Locate the cell with the specified text and output its (x, y) center coordinate. 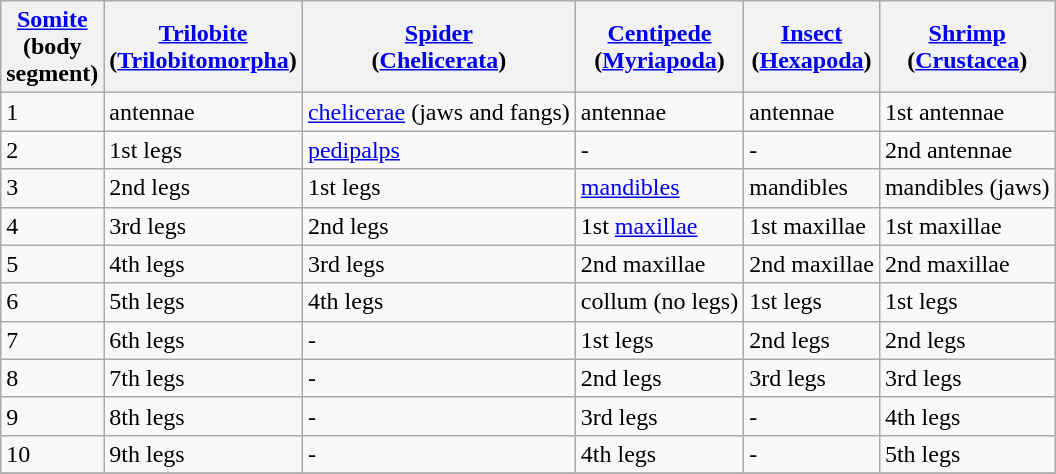
Somite(bodysegment) (52, 47)
pedipalps (438, 150)
chelicerae (jaws and fangs) (438, 112)
4 (52, 226)
2 (52, 150)
1st antennae (967, 112)
10 (52, 454)
mandibles (jaws) (967, 188)
3 (52, 188)
7 (52, 340)
2nd antennae (967, 150)
1 (52, 112)
7th legs (204, 378)
6 (52, 302)
Spider(Chelicerata) (438, 47)
Trilobite(Trilobitomorpha) (204, 47)
6th legs (204, 340)
9th legs (204, 454)
8 (52, 378)
Shrimp(Crustacea) (967, 47)
collum (no legs) (659, 302)
Centipede(Myriapoda) (659, 47)
5 (52, 264)
Insect(Hexapoda) (812, 47)
9 (52, 416)
8th legs (204, 416)
